Output the [x, y] coordinate of the center of the cell containing the given text.  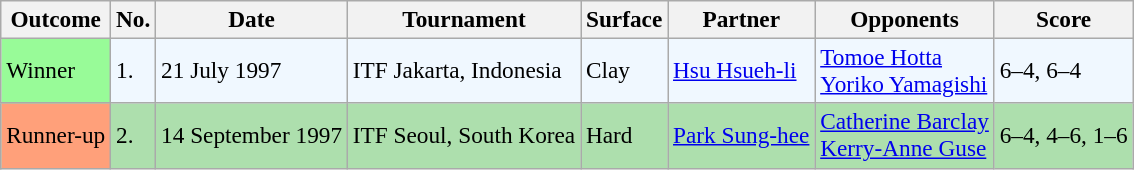
Park Sung-hee [742, 136]
Tomoe Hotta Yoriko Yamagishi [904, 70]
Runner-up [56, 136]
Tournament [464, 19]
6–4, 6–4 [1064, 70]
Score [1064, 19]
Catherine Barclay Kerry-Anne Guse [904, 136]
2. [134, 136]
Opponents [904, 19]
1. [134, 70]
No. [134, 19]
Hard [624, 136]
Winner [56, 70]
Clay [624, 70]
Partner [742, 19]
ITF Jakarta, Indonesia [464, 70]
Outcome [56, 19]
Surface [624, 19]
Date [252, 19]
ITF Seoul, South Korea [464, 136]
14 September 1997 [252, 136]
6–4, 4–6, 1–6 [1064, 136]
Hsu Hsueh-li [742, 70]
21 July 1997 [252, 70]
